For the text-containing cell, return its midpoint in [x, y] coordinate format. 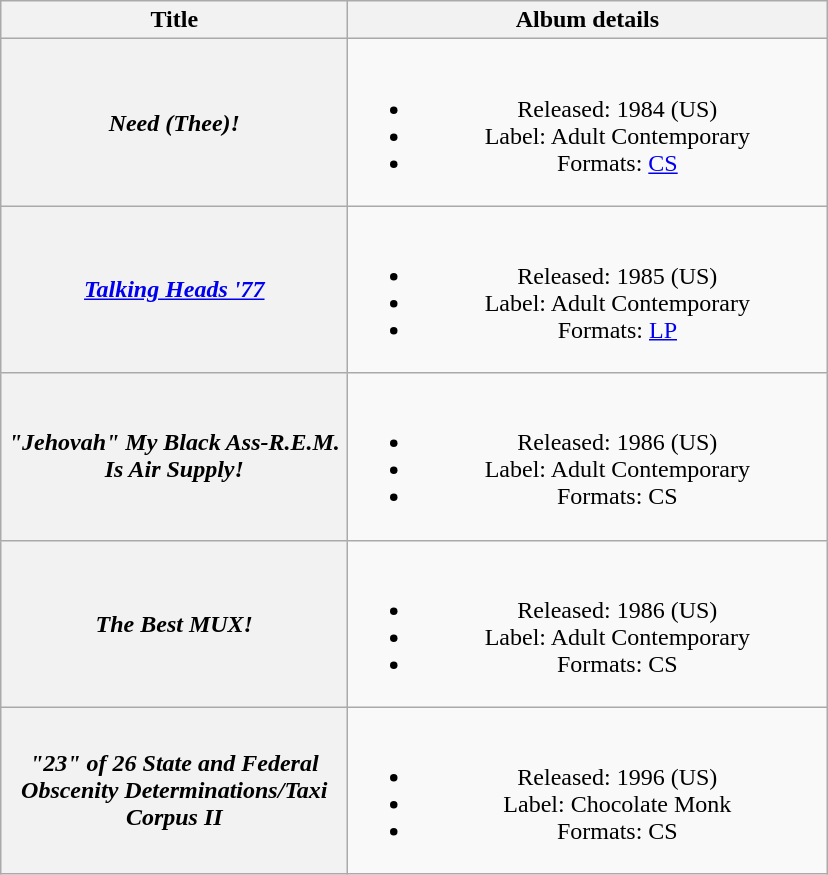
"Jehovah" My Black Ass-R.E.M. Is Air Supply! [174, 456]
Released: 1984 (US)Label: Adult ContemporaryFormats: CS [588, 122]
Title [174, 20]
Album details [588, 20]
Talking Heads '77 [174, 290]
Released: 1996 (US)Label: Chocolate MonkFormats: CS [588, 790]
The Best MUX! [174, 624]
Released: 1985 (US)Label: Adult ContemporaryFormats: LP [588, 290]
"23" of 26 State and Federal Obscenity Determinations/Taxi Corpus II [174, 790]
Need (Thee)! [174, 122]
